Locate the cell with the specified text and output its (x, y) center coordinate. 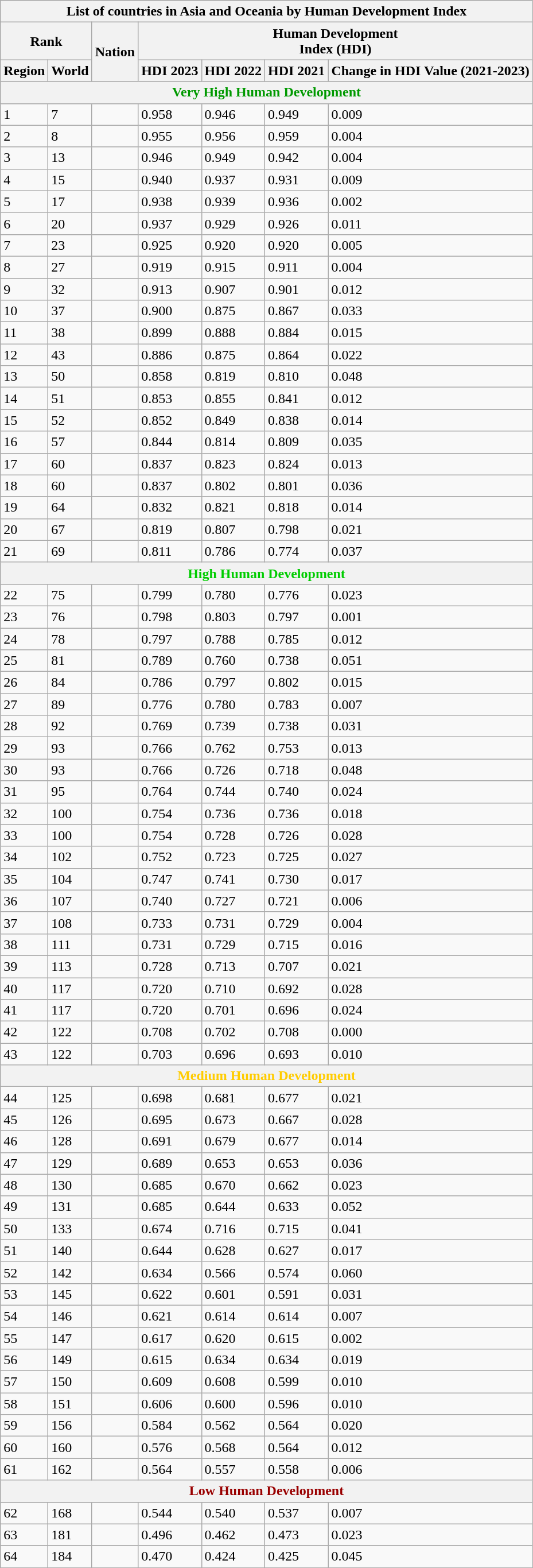
0.045 (430, 1557)
10 (24, 311)
145 (70, 1294)
0.760 (233, 661)
0.925 (170, 245)
28 (24, 726)
0.701 (233, 1011)
95 (70, 792)
142 (70, 1272)
Nation (115, 52)
29 (24, 748)
16 (24, 442)
78 (70, 639)
81 (70, 661)
21 (24, 551)
0.915 (233, 267)
0.601 (233, 1294)
0.939 (233, 202)
58 (24, 1404)
Region (24, 71)
0.621 (170, 1316)
0.849 (233, 420)
0.703 (170, 1054)
1 (24, 114)
0.001 (430, 617)
0.596 (296, 1404)
0.496 (170, 1535)
0.667 (296, 1120)
0.540 (233, 1513)
0.600 (233, 1404)
0.764 (170, 792)
62 (24, 1513)
44 (24, 1098)
0.744 (233, 792)
0.929 (233, 223)
0.037 (430, 551)
0.824 (296, 464)
0.811 (170, 551)
0.627 (296, 1250)
4 (24, 180)
0.673 (233, 1120)
104 (70, 879)
3 (24, 158)
0.462 (233, 1535)
53 (24, 1294)
126 (70, 1120)
0.473 (296, 1535)
92 (70, 726)
0.018 (430, 814)
0.051 (430, 661)
0.000 (430, 1032)
151 (70, 1404)
0.899 (170, 333)
0.005 (430, 245)
0.907 (233, 289)
0.537 (296, 1513)
140 (70, 1250)
0.558 (296, 1469)
14 (24, 398)
0.019 (430, 1360)
0.818 (296, 508)
2 (24, 136)
0.823 (233, 464)
0.022 (430, 355)
111 (70, 944)
0.035 (430, 442)
0.821 (233, 508)
0.741 (233, 879)
24 (24, 639)
0.785 (296, 639)
131 (70, 1207)
150 (70, 1382)
Rank (46, 41)
0.838 (296, 420)
0.425 (296, 1557)
0.721 (296, 901)
147 (70, 1338)
0.591 (296, 1294)
0.942 (296, 158)
129 (70, 1163)
0.832 (170, 508)
0.900 (170, 311)
6 (24, 223)
0.940 (170, 180)
Change in HDI Value (2021-2023) (430, 71)
0.725 (296, 857)
0.691 (170, 1141)
133 (70, 1229)
102 (70, 857)
146 (70, 1316)
113 (70, 966)
World (70, 71)
22 (24, 595)
18 (24, 486)
184 (70, 1557)
59 (24, 1426)
0.606 (170, 1404)
5 (24, 202)
156 (70, 1426)
0.783 (296, 704)
0.424 (233, 1557)
0.052 (430, 1207)
0.753 (296, 748)
0.739 (233, 726)
0.853 (170, 398)
162 (70, 1469)
0.716 (233, 1229)
0.702 (233, 1032)
0.958 (170, 114)
47 (24, 1163)
0.852 (170, 420)
0.698 (170, 1098)
0.747 (170, 879)
High Human Development (267, 573)
49 (24, 1207)
45 (24, 1120)
0.011 (430, 223)
0.727 (233, 901)
HDI 2023 (170, 71)
0.041 (430, 1229)
0.769 (170, 726)
125 (70, 1098)
0.844 (170, 442)
42 (24, 1032)
0.628 (233, 1250)
0.695 (170, 1120)
48 (24, 1185)
35 (24, 879)
25 (24, 661)
181 (70, 1535)
HDI 2022 (233, 71)
0.670 (233, 1185)
0.584 (170, 1426)
Medium Human Development (267, 1076)
0.609 (170, 1382)
List of countries in Asia and Oceania by Human Development Index (267, 11)
0.608 (233, 1382)
0.016 (430, 944)
0.938 (170, 202)
0.901 (296, 289)
128 (70, 1141)
41 (24, 1011)
30 (24, 770)
0.689 (170, 1163)
0.919 (170, 267)
0.959 (296, 136)
0.723 (233, 857)
0.810 (296, 377)
0.888 (233, 333)
0.855 (233, 398)
0.576 (170, 1447)
39 (24, 966)
31 (24, 792)
168 (70, 1513)
0.913 (170, 289)
149 (70, 1360)
0.730 (296, 879)
0.544 (170, 1513)
0.662 (296, 1185)
0.574 (296, 1272)
63 (24, 1535)
61 (24, 1469)
0.841 (296, 398)
0.693 (296, 1054)
0.752 (170, 857)
0.710 (233, 988)
0.470 (170, 1557)
Human DevelopmentIndex (HDI) (336, 41)
0.814 (233, 442)
0.599 (296, 1382)
0.568 (233, 1447)
0.617 (170, 1338)
0.926 (296, 223)
0.707 (296, 966)
0.867 (296, 311)
0.956 (233, 136)
0.911 (296, 267)
0.557 (233, 1469)
56 (24, 1360)
Low Human Development (267, 1491)
67 (70, 529)
55 (24, 1338)
HDI 2021 (296, 71)
26 (24, 683)
75 (70, 595)
0.020 (430, 1426)
0.807 (233, 529)
107 (70, 901)
0.931 (296, 180)
0.809 (296, 442)
0.789 (170, 661)
12 (24, 355)
69 (70, 551)
0.033 (430, 311)
0.858 (170, 377)
0.955 (170, 136)
0.633 (296, 1207)
19 (24, 508)
0.713 (233, 966)
0.562 (233, 1426)
46 (24, 1141)
0.733 (170, 923)
0.060 (430, 1272)
0.774 (296, 551)
33 (24, 835)
0.762 (233, 748)
0.681 (233, 1098)
34 (24, 857)
89 (70, 704)
0.936 (296, 202)
36 (24, 901)
40 (24, 988)
0.718 (296, 770)
0.620 (233, 1338)
130 (70, 1185)
76 (70, 617)
84 (70, 683)
9 (24, 289)
108 (70, 923)
54 (24, 1316)
0.679 (233, 1141)
0.788 (233, 639)
0.864 (296, 355)
0.027 (430, 857)
0.886 (170, 355)
160 (70, 1447)
0.884 (296, 333)
0.692 (296, 988)
0.674 (170, 1229)
0.566 (233, 1272)
0.801 (296, 486)
0.799 (170, 595)
0.622 (170, 1294)
0.803 (233, 617)
Very High Human Development (267, 92)
11 (24, 333)
